For the text-containing cell, return its midpoint in [x, y] coordinate format. 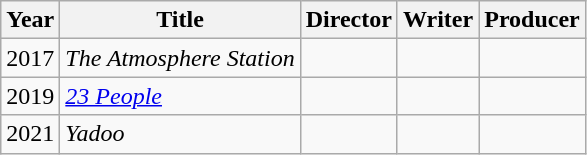
The Atmosphere Station [180, 58]
Producer [532, 20]
23 People [180, 96]
2017 [30, 58]
Writer [438, 20]
Year [30, 20]
2019 [30, 96]
Director [348, 20]
Yadoo [180, 134]
Title [180, 20]
2021 [30, 134]
